Return [X, Y] of the center of cell containing provided text 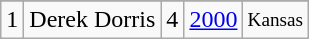
1 [12, 20]
Kansas [276, 20]
Derek Dorris [92, 20]
4 [172, 20]
2000 [214, 20]
